Extract the (X, Y) coordinate from the center of the cell holding the provided text.  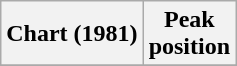
Chart (1981) (72, 34)
Peakposition (189, 34)
